Pinpoint the cell where the given text exists, returning its [X, Y] midpoint coordinate. 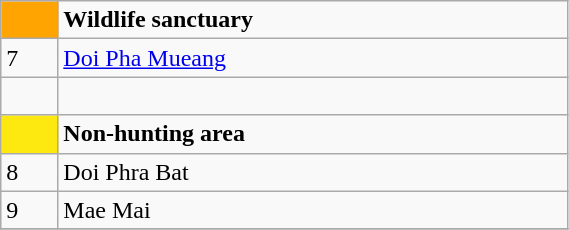
Wildlife sanctuary [313, 20]
Doi Phra Bat [313, 172]
Doi Pha Mueang [313, 58]
8 [30, 172]
Non-hunting area [313, 134]
7 [30, 58]
9 [30, 210]
Mae Mai [313, 210]
